Return (x, y) of the center of cell containing provided text 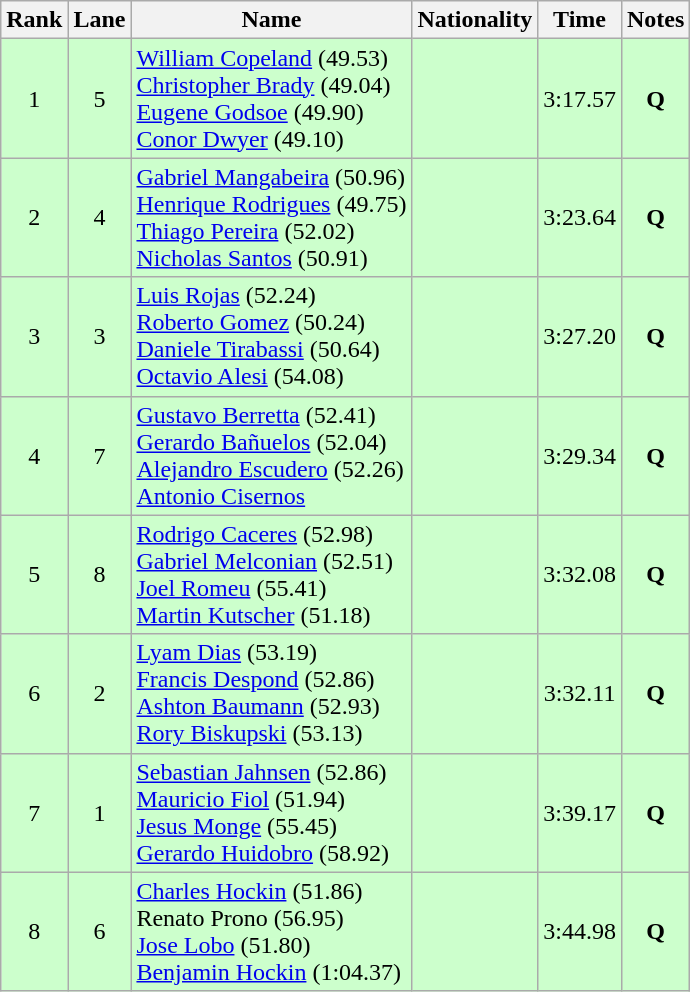
3:17.57 (580, 98)
Gustavo Berretta (52.41)Gerardo Bañuelos (52.04)Alejandro Escudero (52.26)Antonio Cisernos (272, 456)
Rodrigo Caceres (52.98)Gabriel Melconian (52.51)Joel Romeu (55.41)Martin Kutscher (51.18) (272, 574)
3:39.17 (580, 812)
3:44.98 (580, 932)
Charles Hockin (51.86)Renato Prono (56.95)Jose Lobo (51.80)Benjamin Hockin (1:04.37) (272, 932)
Rank (34, 20)
Gabriel Mangabeira (50.96)Henrique Rodrigues (49.75)Thiago Pereira (52.02)Nicholas Santos (50.91) (272, 218)
3:27.20 (580, 336)
William Copeland (49.53)Christopher Brady (49.04)Eugene Godsoe (49.90)Conor Dwyer (49.10) (272, 98)
Notes (655, 20)
Lyam Dias (53.19)Francis Despond (52.86)Ashton Baumann (52.93)Rory Biskupski (53.13) (272, 694)
3:29.34 (580, 456)
3:23.64 (580, 218)
Nationality (475, 20)
Name (272, 20)
Sebastian Jahnsen (52.86)Mauricio Fiol (51.94)Jesus Monge (55.45)Gerardo Huidobro (58.92) (272, 812)
3:32.11 (580, 694)
3:32.08 (580, 574)
Time (580, 20)
Lane (100, 20)
Luis Rojas (52.24)Roberto Gomez (50.24)Daniele Tirabassi (50.64)Octavio Alesi (54.08) (272, 336)
